Determine the (X, Y) coordinate at the center of the cell enclosing the given text.  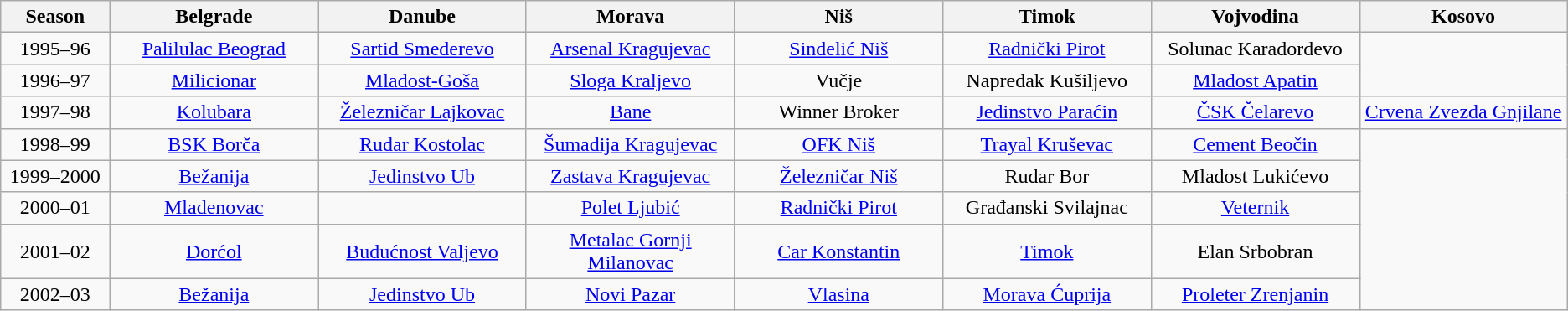
Mladost Apatin (1255, 80)
Jedinstvo Paraćin (1047, 112)
Metalac Gornji Milanovac (630, 251)
Belgrade (214, 17)
2000–01 (55, 208)
Vlasina (839, 294)
2002–03 (55, 294)
Polet Ljubić (630, 208)
Budućnost Valjevo (422, 251)
Morava (630, 17)
Sartid Smederevo (422, 49)
Železničar Niš (839, 176)
1996–97 (55, 80)
2001–02 (55, 251)
Šumadija Kragujevac (630, 144)
Milicionar (214, 80)
Crvena Zvezda Gnjilane (1463, 112)
Mladost-Goša (422, 80)
Season (55, 17)
Morava Ćuprija (1047, 294)
Palilulac Beograd (214, 49)
Građanski Svilajnac (1047, 208)
Železničar Lajkovac (422, 112)
ČSK Čelarevo (1255, 112)
Solunac Karađorđevo (1255, 49)
Mladenovac (214, 208)
Proleter Zrenjanin (1255, 294)
BSK Borča (214, 144)
Cement Beočin (1255, 144)
Rudar Bor (1047, 176)
1999–2000 (55, 176)
Trayal Kruševac (1047, 144)
Sloga Kraljevo (630, 80)
Car Konstantin (839, 251)
Vojvodina (1255, 17)
Zastava Kragujevac (630, 176)
Elan Srbobran (1255, 251)
Napredak Kušiljevo (1047, 80)
Bane (630, 112)
Vučje (839, 80)
Novi Pazar (630, 294)
Rudar Kostolac (422, 144)
1998–99 (55, 144)
Danube (422, 17)
Kolubara (214, 112)
Veternik (1255, 208)
Kosovo (1463, 17)
Mladost Lukićevo (1255, 176)
Dorćol (214, 251)
1997–98 (55, 112)
Sinđelić Niš (839, 49)
Arsenal Kragujevac (630, 49)
Niš (839, 17)
Winner Broker (839, 112)
OFK Niš (839, 144)
1995–96 (55, 49)
